Locate the cell with the specified text and output its (x, y) center coordinate. 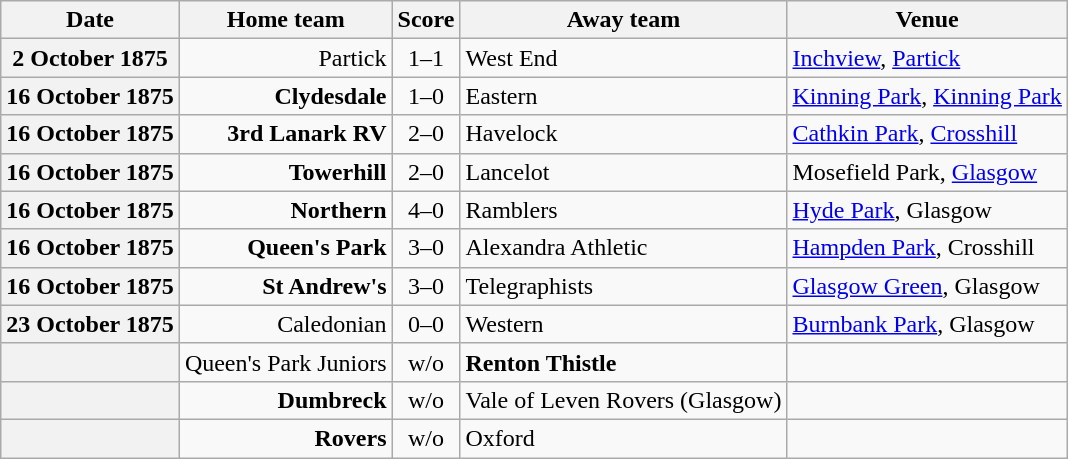
Mosefield Park, Glasgow (927, 172)
Hyde Park, Glasgow (927, 210)
Caledonian (286, 324)
2 October 1875 (90, 58)
23 October 1875 (90, 324)
Date (90, 20)
Telegraphists (624, 286)
Glasgow Green, Glasgow (927, 286)
Hampden Park, Crosshill (927, 248)
West End (624, 58)
Score (426, 20)
Queen's Park (286, 248)
Lancelot (624, 172)
Northern (286, 210)
3rd Lanark RV (286, 134)
Clydesdale (286, 96)
Alexandra Athletic (624, 248)
1–1 (426, 58)
Away team (624, 20)
Towerhill (286, 172)
Burnbank Park, Glasgow (927, 324)
Western (624, 324)
Kinning Park, Kinning Park (927, 96)
Queen's Park Juniors (286, 362)
0–0 (426, 324)
Dumbreck (286, 400)
Partick (286, 58)
Rovers (286, 438)
Ramblers (624, 210)
Venue (927, 20)
Inchview, Partick (927, 58)
Cathkin Park, Crosshill (927, 134)
Eastern (624, 96)
1–0 (426, 96)
St Andrew's (286, 286)
Havelock (624, 134)
Home team (286, 20)
4–0 (426, 210)
Renton Thistle (624, 362)
Oxford (624, 438)
Vale of Leven Rovers (Glasgow) (624, 400)
